Pinpoint the cell where the given text exists, returning its (X, Y) midpoint coordinate. 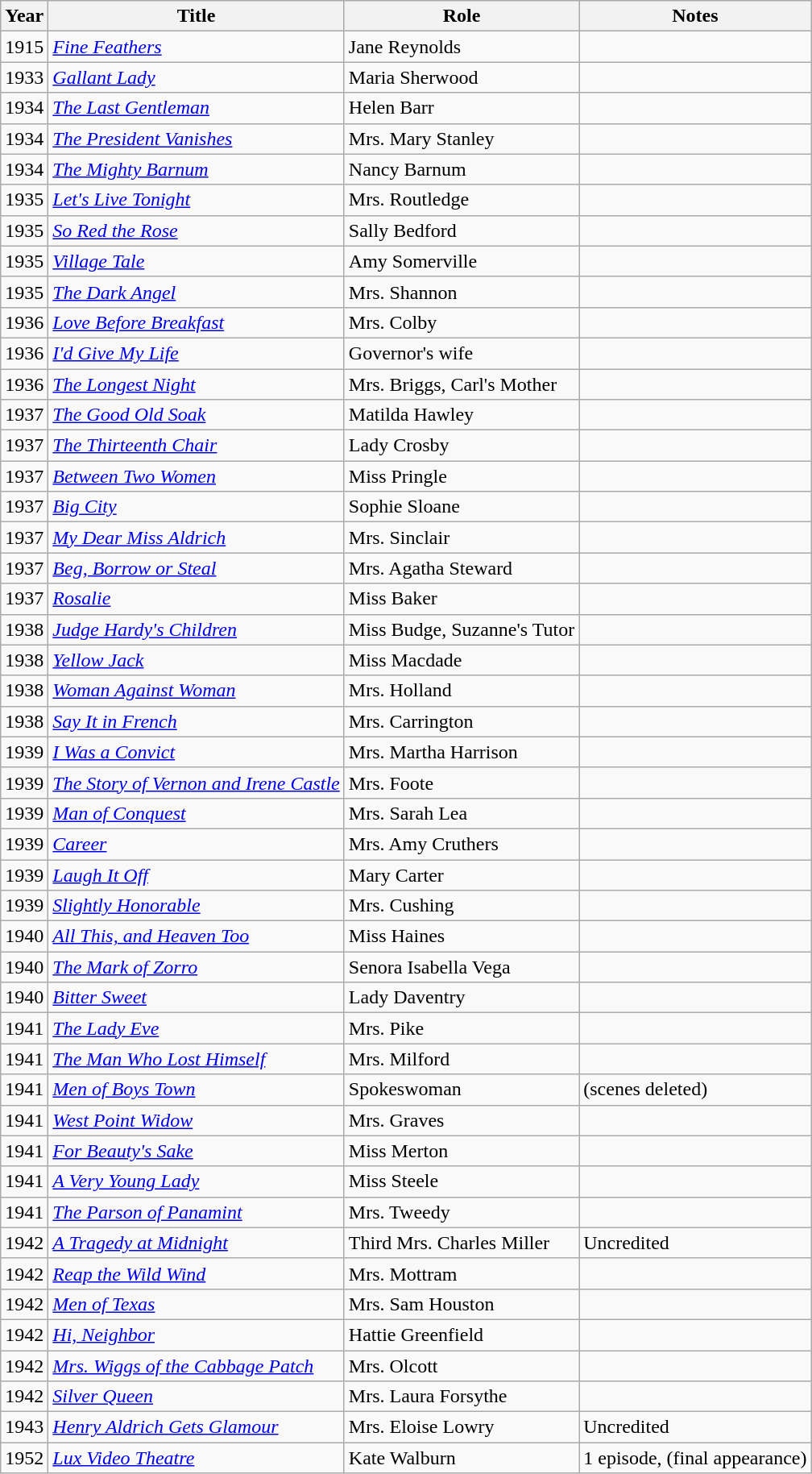
Mrs. Wiggs of the Cabbage Patch (197, 1366)
Mrs. Cushing (461, 906)
Mrs. Eloise Lowry (461, 1427)
Slightly Honorable (197, 906)
1943 (24, 1427)
Judge Hardy's Children (197, 629)
A Tragedy at Midnight (197, 1243)
The Story of Vernon and Irene Castle (197, 783)
Yellow Jack (197, 660)
Men of Boys Town (197, 1090)
Hi, Neighbor (197, 1335)
Miss Merton (461, 1151)
1915 (24, 47)
Career (197, 844)
Title (197, 16)
Gallant Lady (197, 77)
Mrs. Mottram (461, 1273)
The Dark Angel (197, 292)
Miss Macdade (461, 660)
Mrs. Martha Harrison (461, 752)
Big City (197, 507)
Mrs. Shannon (461, 292)
Spokeswoman (461, 1090)
Mrs. Carrington (461, 721)
Notes (695, 16)
Lady Daventry (461, 998)
My Dear Miss Aldrich (197, 538)
Mrs. Sarah Lea (461, 813)
Laugh It Off (197, 874)
Mrs. Agatha Steward (461, 568)
Rosalie (197, 599)
Miss Budge, Suzanne's Tutor (461, 629)
I'd Give My Life (197, 353)
Governor's wife (461, 353)
A Very Young Lady (197, 1181)
The Parson of Panamint (197, 1212)
Amy Somerville (461, 261)
Senora Isabella Vega (461, 967)
West Point Widow (197, 1120)
Mrs. Olcott (461, 1366)
Jane Reynolds (461, 47)
Mrs. Tweedy (461, 1212)
Mrs. Amy Cruthers (461, 844)
Lady Crosby (461, 446)
Say It in French (197, 721)
The Longest Night (197, 384)
Helen Barr (461, 108)
Miss Baker (461, 599)
Nancy Barnum (461, 169)
The Mark of Zorro (197, 967)
Bitter Sweet (197, 998)
The Lady Eve (197, 1028)
Village Tale (197, 261)
Miss Steele (461, 1181)
Mrs. Briggs, Carl's Mother (461, 384)
The Thirteenth Chair (197, 446)
Love Before Breakfast (197, 322)
Mrs. Pike (461, 1028)
I Was a Convict (197, 752)
So Red the Rose (197, 230)
Woman Against Woman (197, 691)
Men of Texas (197, 1304)
Mrs. Holland (461, 691)
Sally Bedford (461, 230)
The Man Who Lost Himself (197, 1059)
Man of Conquest (197, 813)
The Good Old Soak (197, 415)
Mrs. Sam Houston (461, 1304)
1952 (24, 1458)
Fine Feathers (197, 47)
Matilda Hawley (461, 415)
The President Vanishes (197, 139)
The Mighty Barnum (197, 169)
Beg, Borrow or Steal (197, 568)
Mrs. Colby (461, 322)
Maria Sherwood (461, 77)
1933 (24, 77)
Mrs. Laura Forsythe (461, 1397)
Let's Live Tonight (197, 200)
All This, and Heaven Too (197, 936)
Mrs. Milford (461, 1059)
Silver Queen (197, 1397)
Reap the Wild Wind (197, 1273)
Between Two Women (197, 476)
Third Mrs. Charles Miller (461, 1243)
The Last Gentleman (197, 108)
1 episode, (final appearance) (695, 1458)
Kate Walburn (461, 1458)
Henry Aldrich Gets Glamour (197, 1427)
Hattie Greenfield (461, 1335)
Year (24, 16)
Miss Pringle (461, 476)
Mrs. Mary Stanley (461, 139)
For Beauty's Sake (197, 1151)
Mrs. Graves (461, 1120)
(scenes deleted) (695, 1090)
Role (461, 16)
Mary Carter (461, 874)
Miss Haines (461, 936)
Mrs. Routledge (461, 200)
Lux Video Theatre (197, 1458)
Mrs. Sinclair (461, 538)
Mrs. Foote (461, 783)
Sophie Sloane (461, 507)
